Output the (x, y) coordinate of the center of the cell containing the given text.  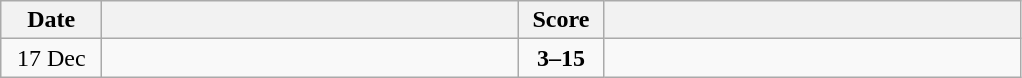
Date (52, 20)
3–15 (561, 58)
Score (561, 20)
17 Dec (52, 58)
